Output the (X, Y) coordinate of the center of the cell containing the given text.  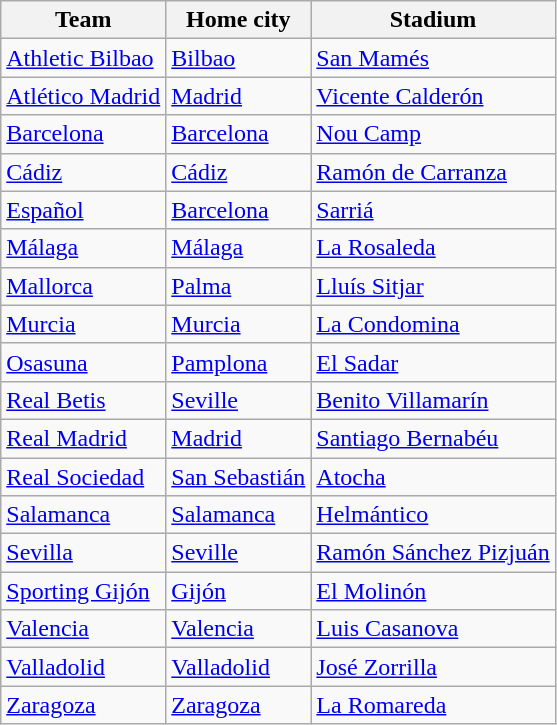
Real Madrid (84, 438)
Ramón de Carranza (433, 172)
Ramón Sánchez Pizjuán (433, 553)
Stadium (433, 20)
San Mamés (433, 58)
Vicente Calderón (433, 96)
Sporting Gijón (84, 591)
Athletic Bilbao (84, 58)
Helmántico (433, 515)
Mallorca (84, 286)
Lluís Sitjar (433, 286)
Luis Casanova (433, 629)
Nou Camp (433, 134)
El Sadar (433, 362)
Team (84, 20)
Atocha (433, 477)
Gijón (238, 591)
Benito Villamarín (433, 400)
Real Betis (84, 400)
Osasuna (84, 362)
La Condomina (433, 324)
El Molinón (433, 591)
Sevilla (84, 553)
Español (84, 210)
Real Sociedad (84, 477)
Pamplona (238, 362)
Santiago Bernabéu (433, 438)
Atlético Madrid (84, 96)
Home city (238, 20)
San Sebastián (238, 477)
Palma (238, 286)
José Zorrilla (433, 667)
Sarriá (433, 210)
La Rosaleda (433, 248)
La Romareda (433, 705)
Bilbao (238, 58)
